Detect which cell encompasses the target text, then output its (x, y) center coordinate. 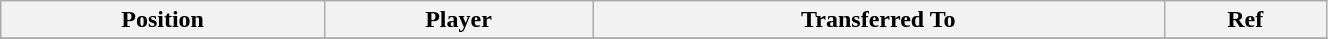
Position (163, 20)
Ref (1245, 20)
Transferred To (878, 20)
Player (458, 20)
